Extract the (X, Y) coordinate from the center of the cell holding the provided text.  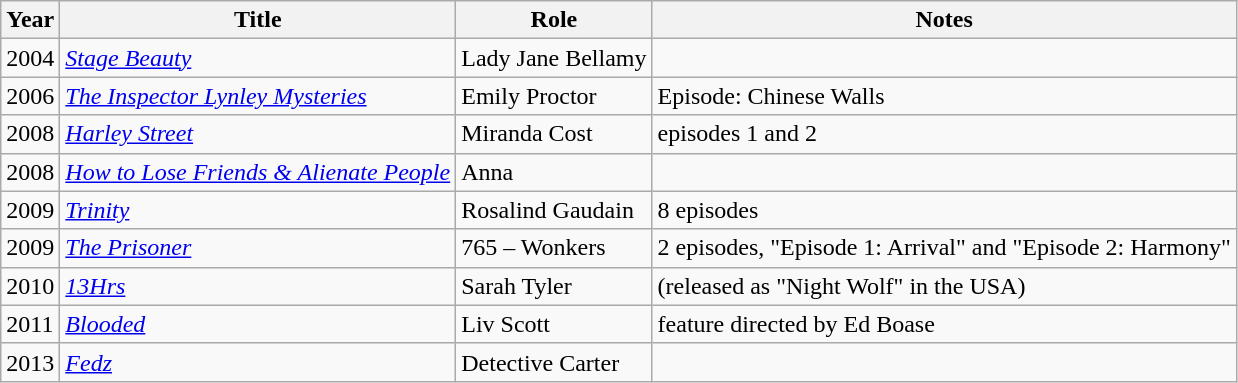
(released as "Night Wolf" in the USA) (944, 286)
feature directed by Ed Boase (944, 324)
Detective Carter (554, 362)
Year (30, 20)
2004 (30, 58)
8 episodes (944, 210)
Notes (944, 20)
2006 (30, 96)
Rosalind Gaudain (554, 210)
Title (258, 20)
765 – Wonkers (554, 248)
Stage Beauty (258, 58)
Lady Jane Bellamy (554, 58)
Sarah Tyler (554, 286)
Emily Proctor (554, 96)
Miranda Cost (554, 134)
Fedz (258, 362)
The Inspector Lynley Mysteries (258, 96)
How to Lose Friends & Alienate People (258, 172)
Harley Street (258, 134)
2010 (30, 286)
Blooded (258, 324)
Liv Scott (554, 324)
2011 (30, 324)
Anna (554, 172)
Role (554, 20)
episodes 1 and 2 (944, 134)
2 episodes, "Episode 1: Arrival" and "Episode 2: Harmony" (944, 248)
The Prisoner (258, 248)
Trinity (258, 210)
13Hrs (258, 286)
Episode: Chinese Walls (944, 96)
2013 (30, 362)
